Return the [X, Y] coordinate for the center point of the cell that contains the specified text.  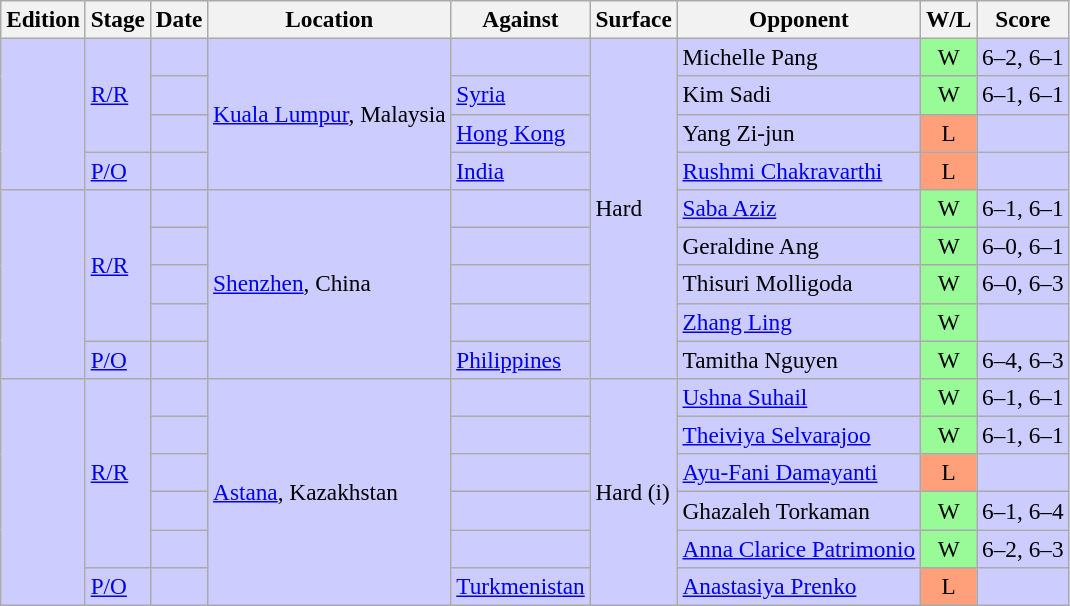
Ushna Suhail [798, 397]
Location [330, 19]
Hard [634, 208]
6–2, 6–3 [1023, 548]
Shenzhen, China [330, 284]
Zhang Ling [798, 322]
Hong Kong [520, 133]
Date [178, 19]
6–2, 6–1 [1023, 57]
Ayu-Fani Damayanti [798, 473]
Anna Clarice Patrimonio [798, 548]
Stage [118, 19]
Theiviya Selvarajoo [798, 435]
Opponent [798, 19]
Kuala Lumpur, Malaysia [330, 114]
Saba Aziz [798, 208]
India [520, 170]
Turkmenistan [520, 586]
Against [520, 19]
Edition [44, 19]
Syria [520, 95]
Thisuri Molligoda [798, 284]
Score [1023, 19]
W/L [949, 19]
6–0, 6–3 [1023, 284]
Yang Zi-jun [798, 133]
Surface [634, 19]
Astana, Kazakhstan [330, 492]
Kim Sadi [798, 95]
Philippines [520, 359]
6–4, 6–3 [1023, 359]
Tamitha Nguyen [798, 359]
6–1, 6–4 [1023, 510]
Michelle Pang [798, 57]
Ghazaleh Torkaman [798, 510]
Geraldine Ang [798, 246]
6–0, 6–1 [1023, 246]
Anastasiya Prenko [798, 586]
Rushmi Chakravarthi [798, 170]
Hard (i) [634, 492]
